Return (X, Y) of the center of cell containing provided text 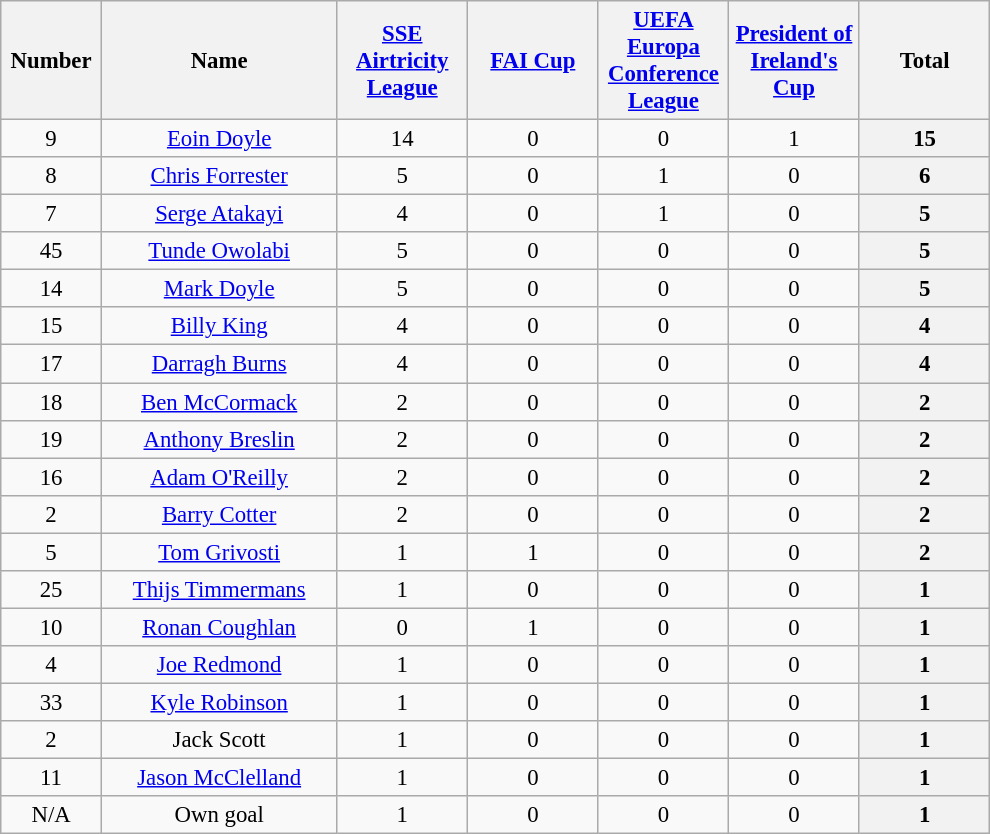
Mark Doyle (219, 289)
19 (52, 439)
Tom Grivosti (219, 552)
Number (52, 60)
25 (52, 590)
18 (52, 402)
Jack Scott (219, 740)
UEFA Europa Conference League (664, 60)
Serge Atakayi (219, 214)
President of Ireland's Cup (794, 60)
N/A (52, 815)
16 (52, 477)
Name (219, 60)
Eoin Doyle (219, 139)
Chris Forrester (219, 176)
FAI Cup (534, 60)
10 (52, 627)
Adam O'Reilly (219, 477)
9 (52, 139)
7 (52, 214)
33 (52, 702)
Own goal (219, 815)
Ben McCormack (219, 402)
Billy King (219, 327)
17 (52, 364)
6 (924, 176)
Anthony Breslin (219, 439)
45 (52, 251)
8 (52, 176)
Jason McClelland (219, 778)
Joe Redmond (219, 665)
Barry Cotter (219, 514)
Total (924, 60)
11 (52, 778)
SSE Airtricity League (402, 60)
Thijs Timmermans (219, 590)
Tunde Owolabi (219, 251)
Darragh Burns (219, 364)
Ronan Coughlan (219, 627)
Kyle Robinson (219, 702)
